Search for the cell housing the specified text and yield its [X, Y] center coordinate. 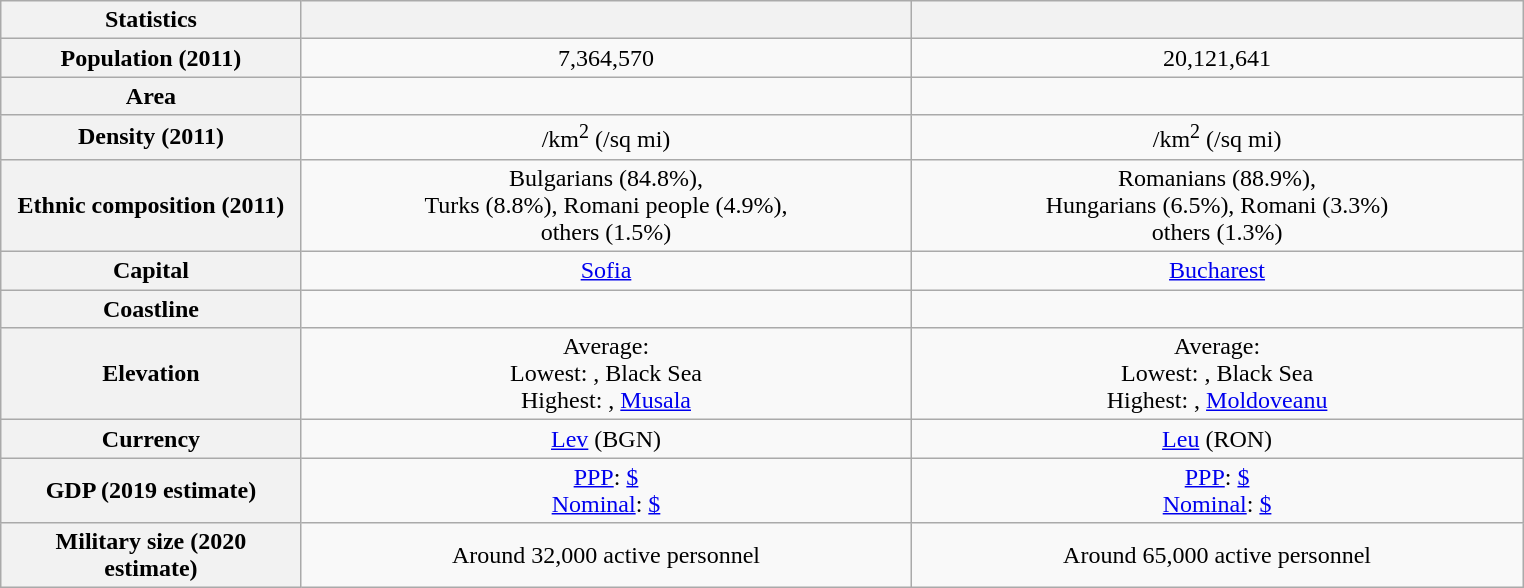
Ethnic composition (2011) [150, 205]
Coastline [150, 309]
Currency [150, 439]
Bulgarians (84.8%),Turks (8.8%), Romani people (4.9%),others (1.5%) [606, 205]
Average: Lowest: , Black SeaHighest: , Musala [606, 374]
Statistics [150, 20]
Romanians (88.9%),Hungarians (6.5%), Romani (3.3%)others (1.3%) [1218, 205]
Area [150, 96]
Capital [150, 271]
Density (2011) [150, 138]
Population (2011) [150, 58]
Military size (2020 estimate) [150, 556]
Around 65,000 active personnel [1218, 556]
Average: Lowest: , Black SeaHighest: , Moldoveanu [1218, 374]
20,121,641 [1218, 58]
GDP (2019 estimate) [150, 490]
Around 32,000 active personnel [606, 556]
Sofia [606, 271]
Bucharest [1218, 271]
Lev (BGN) [606, 439]
Elevation [150, 374]
Leu (RON) [1218, 439]
7,364,570 [606, 58]
